Output the (x, y) coordinate of the center of the cell containing the given text.  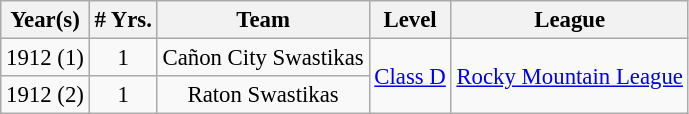
Rocky Mountain League (570, 76)
1912 (2) (45, 95)
1912 (1) (45, 58)
Cañon City Swastikas (263, 58)
Year(s) (45, 20)
Team (263, 20)
Class D (410, 76)
# Yrs. (123, 20)
Level (410, 20)
League (570, 20)
Raton Swastikas (263, 95)
